Capture the cell that displays the provided text and extract its [x, y] central coordinate. 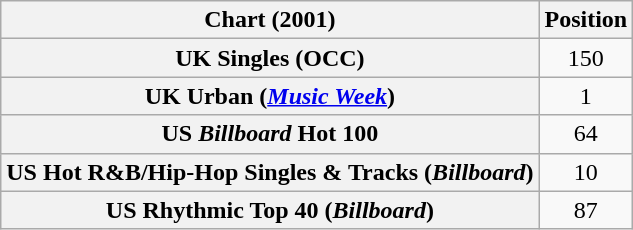
US Billboard Hot 100 [270, 134]
US Rhythmic Top 40 (Billboard) [270, 210]
US Hot R&B/Hip-Hop Singles & Tracks (Billboard) [270, 172]
1 [586, 96]
10 [586, 172]
64 [586, 134]
150 [586, 58]
UK Singles (OCC) [270, 58]
Chart (2001) [270, 20]
Position [586, 20]
UK Urban (Music Week) [270, 96]
87 [586, 210]
